Return [x, y] of the center of cell containing provided text 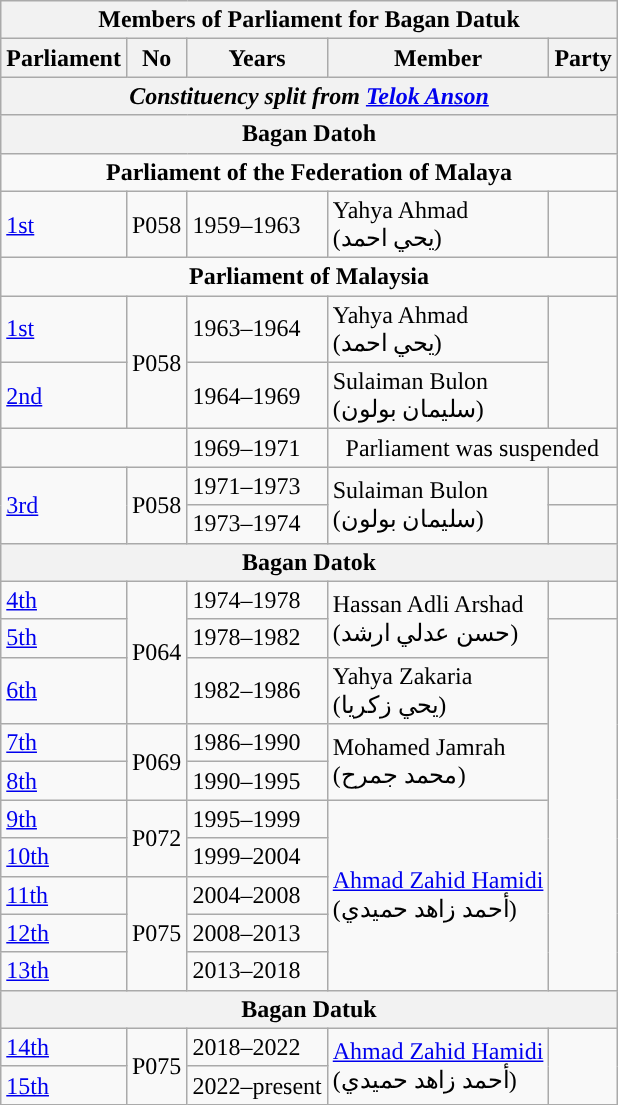
4th [64, 600]
P064 [156, 652]
Bagan Datoh [310, 134]
3rd [64, 505]
Bagan Datok [310, 562]
1959–1963 [257, 224]
1969–1971 [257, 448]
No [156, 58]
14th [64, 1047]
Years [257, 58]
12th [64, 933]
Constituency split from Telok Anson [310, 96]
5th [64, 638]
9th [64, 819]
P069 [156, 762]
1978–1982 [257, 638]
1974–1978 [257, 600]
2013–2018 [257, 971]
2004–2008 [257, 895]
1973–1974 [257, 524]
Members of Parliament for Bagan Datuk [310, 20]
Mohamed Jamrah (محمد جمرح) [438, 762]
1971–1973 [257, 486]
2022–present [257, 1085]
8th [64, 781]
Parliament of the Federation of Malaya [310, 172]
1986–1990 [257, 743]
Yahya Zakaria (يحي زكريا) [438, 690]
P072 [156, 838]
7th [64, 743]
15th [64, 1085]
10th [64, 857]
11th [64, 895]
Hassan Adli Arshad (حسن عدلي ارشد) [438, 619]
Parliament [64, 58]
Parliament of Malaysia [310, 277]
6th [64, 690]
Party [583, 58]
Parliament was suspended [472, 448]
2018–2022 [257, 1047]
1990–1995 [257, 781]
1963–1964 [257, 330]
13th [64, 971]
1982–1986 [257, 690]
1964–1969 [257, 396]
1995–1999 [257, 819]
Bagan Datuk [310, 1009]
1999–2004 [257, 857]
2008–2013 [257, 933]
2nd [64, 396]
Member [438, 58]
